Output the [x, y] coordinate of the center of the cell containing the given text.  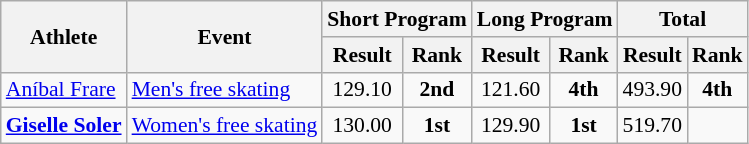
Men's free skating [225, 90]
Giselle Soler [64, 126]
Aníbal Frare [64, 90]
130.00 [362, 126]
129.10 [362, 90]
Event [225, 36]
Total [683, 19]
2nd [437, 90]
519.70 [652, 126]
Short Program [396, 19]
493.90 [652, 90]
129.90 [511, 126]
121.60 [511, 90]
Long Program [545, 19]
Athlete [64, 36]
Women's free skating [225, 126]
